Search for the cell housing the specified text and yield its [x, y] center coordinate. 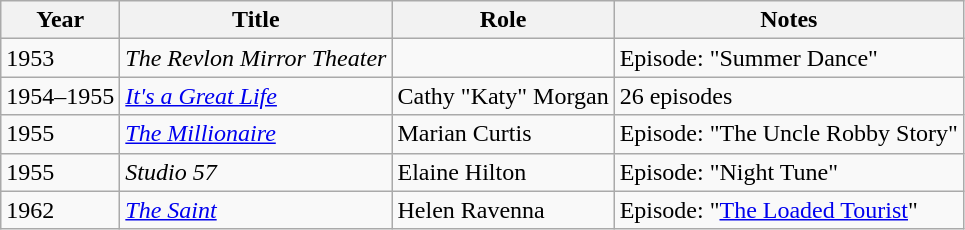
Episode: "Summer Dance" [788, 58]
Episode: "The Loaded Tourist" [788, 210]
The Revlon Mirror Theater [256, 58]
Role [503, 20]
Title [256, 20]
The Saint [256, 210]
Elaine Hilton [503, 172]
1954–1955 [60, 96]
1962 [60, 210]
Marian Curtis [503, 134]
26 episodes [788, 96]
Episode: "Night Tune" [788, 172]
Helen Ravenna [503, 210]
It's a Great Life [256, 96]
1953 [60, 58]
Notes [788, 20]
The Millionaire [256, 134]
Year [60, 20]
Studio 57 [256, 172]
Cathy "Katy" Morgan [503, 96]
Episode: "The Uncle Robby Story" [788, 134]
